Find where the given text appears and provide that cell's center as [X, Y] coordinate. 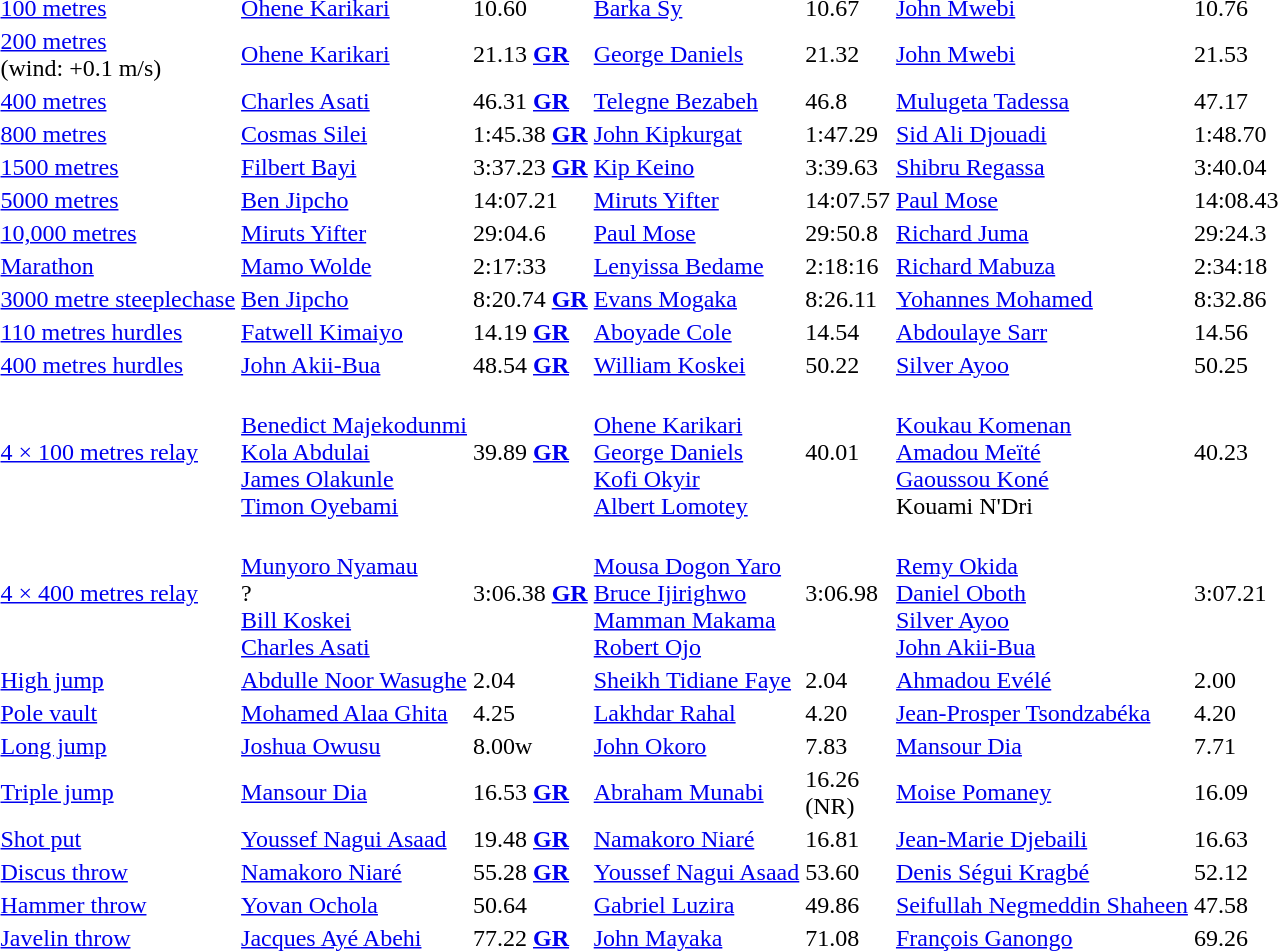
Yohannes Mohamed [1042, 299]
40.01 [848, 452]
Munyoro Nyamau?Bill KoskeiCharles Asati [354, 593]
Joshua Owusu [354, 746]
1:47.29 [848, 134]
Lakhdar Rahal [696, 713]
7.83 [848, 746]
John Akii-Bua [354, 365]
Sid Ali Djouadi [1042, 134]
William Koskei [696, 365]
Ahmadou Evélé [1042, 680]
Benedict MajekodunmiKola AbdulaiJames OlakunleTimon Oyebami [354, 452]
Jean-Marie Djebaili [1042, 839]
21.13 GR [531, 54]
George Daniels [696, 54]
55.28 GR [531, 872]
16.53 GR [531, 792]
3:06.38 GR [531, 593]
53.60 [848, 872]
Lenyissa Bedame [696, 266]
8:26.11 [848, 299]
Denis Ségui Kragbé [1042, 872]
Mulugeta Tadessa [1042, 101]
Filbert Bayi [354, 167]
19.48 GR [531, 839]
Gabriel Luzira [696, 905]
Abraham Munabi [696, 792]
Evans Mogaka [696, 299]
Mousa Dogon YaroBruce IjirighwoMamman MakamaRobert Ojo [696, 593]
Richard Mabuza [1042, 266]
3:37.23 GR [531, 167]
49.86 [848, 905]
Yovan Ochola [354, 905]
Kip Keino [696, 167]
3:39.63 [848, 167]
Shibru Regassa [1042, 167]
14:07.21 [531, 200]
Abdoulaye Sarr [1042, 332]
39.89 GR [531, 452]
Cosmas Silei [354, 134]
50.22 [848, 365]
8.00w [531, 746]
4.25 [531, 713]
Abdulle Noor Wasughe [354, 680]
4.20 [848, 713]
16.81 [848, 839]
46.31 GR [531, 101]
29:50.8 [848, 233]
16.26(NR) [848, 792]
2:17:33 [531, 266]
14.19 GR [531, 332]
Charles Asati [354, 101]
John Kipkurgat [696, 134]
21.32 [848, 54]
Remy OkidaDaniel ObothSilver AyooJohn Akii-Bua [1042, 593]
John Okoro [696, 746]
Seifullah Negmeddin Shaheen [1042, 905]
Moise Pomaney [1042, 792]
Koukau KomenanAmadou MeïtéGaoussou KonéKouami N'Dri [1042, 452]
48.54 GR [531, 365]
Aboyade Cole [696, 332]
Mamo Wolde [354, 266]
Ohene KarikariGeorge DanielsKofi OkyirAlbert Lomotey [696, 452]
Jean-Prosper Tsondzabéka [1042, 713]
8:20.74 GR [531, 299]
Richard Juma [1042, 233]
2:18:16 [848, 266]
3:06.98 [848, 593]
Telegne Bezabeh [696, 101]
29:04.6 [531, 233]
Ohene Karikari [354, 54]
14:07.57 [848, 200]
14.54 [848, 332]
50.64 [531, 905]
Mohamed Alaa Ghita [354, 713]
John Mwebi [1042, 54]
46.8 [848, 101]
Sheikh Tidiane Faye [696, 680]
Fatwell Kimaiyo [354, 332]
1:45.38 GR [531, 134]
Silver Ayoo [1042, 365]
